Search for the cell housing the specified text and yield its [x, y] center coordinate. 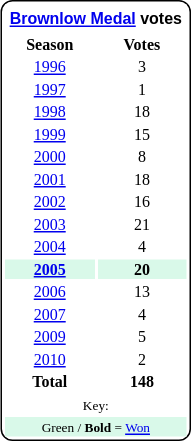
2004 [50, 247]
2000 [50, 157]
13 [142, 292]
Total [50, 382]
16 [142, 202]
2005 [50, 270]
2007 [50, 314]
2002 [50, 202]
2006 [50, 292]
2 [142, 360]
5 [142, 337]
Key: [96, 404]
1996 [50, 67]
Brownlow Medal votes [96, 18]
2010 [50, 360]
1997 [50, 90]
15 [142, 134]
8 [142, 157]
2003 [50, 224]
Season [50, 44]
3 [142, 67]
21 [142, 224]
1999 [50, 134]
Green / Bold = Won [96, 427]
2001 [50, 180]
Votes [142, 44]
2009 [50, 337]
20 [142, 270]
148 [142, 382]
1 [142, 90]
1998 [50, 112]
